Extract the (x, y) coordinate from the center of the cell holding the provided text.  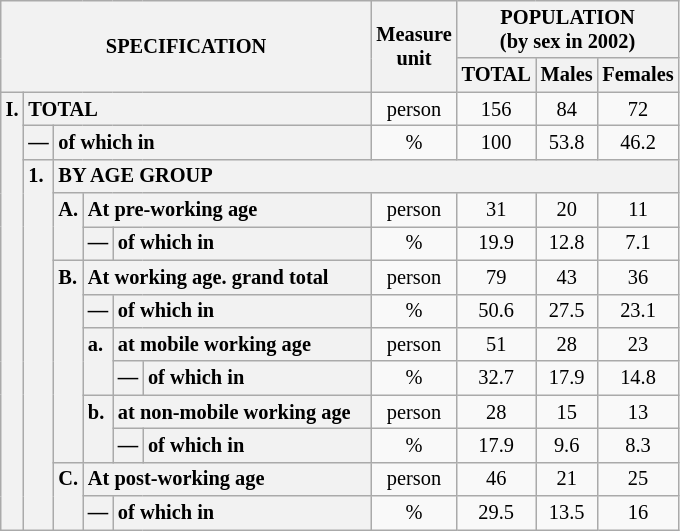
1. (38, 344)
9.6 (567, 445)
13 (638, 412)
C. (68, 496)
At pre-working age (227, 210)
b. (98, 428)
BY AGE GROUP (366, 176)
72 (638, 109)
46 (496, 479)
At post-working age (227, 479)
7.1 (638, 243)
32.7 (496, 378)
29.5 (496, 513)
11 (638, 210)
23.1 (638, 311)
Males (567, 75)
31 (496, 210)
Females (638, 75)
B. (68, 361)
At working age. grand total (227, 277)
8.3 (638, 445)
43 (567, 277)
53.8 (567, 142)
36 (638, 277)
84 (567, 109)
50.6 (496, 311)
a. (98, 360)
51 (496, 344)
25 (638, 479)
A. (68, 226)
19.9 (496, 243)
156 (496, 109)
12.8 (567, 243)
I. (12, 311)
POPULATION (by sex in 2002) (568, 29)
46.2 (638, 142)
at mobile working age (242, 344)
14.8 (638, 378)
16 (638, 513)
100 (496, 142)
21 (567, 479)
20 (567, 210)
13.5 (567, 513)
Measure unit (414, 46)
27.5 (567, 311)
23 (638, 344)
79 (496, 277)
SPECIFICATION (186, 46)
15 (567, 412)
at non-mobile working age (242, 412)
